Identify which cell holds the provided text, then report its [X, Y] central coordinate. 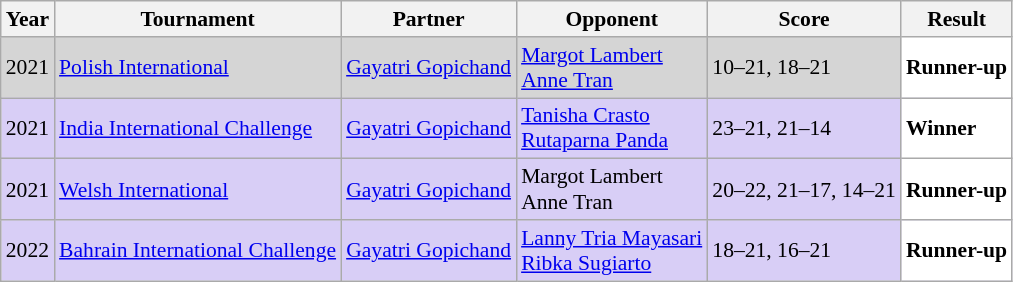
India International Challenge [198, 128]
Score [804, 19]
18–21, 16–21 [804, 250]
10–21, 18–21 [804, 68]
Tanisha Crasto Rutaparna Panda [612, 128]
Opponent [612, 19]
23–21, 21–14 [804, 128]
Tournament [198, 19]
Year [28, 19]
Result [956, 19]
Polish International [198, 68]
Bahrain International Challenge [198, 250]
Winner [956, 128]
2022 [28, 250]
Welsh International [198, 190]
20–22, 21–17, 14–21 [804, 190]
Partner [428, 19]
Lanny Tria Mayasari Ribka Sugiarto [612, 250]
